Pinpoint the cell where the given text exists, returning its [X, Y] midpoint coordinate. 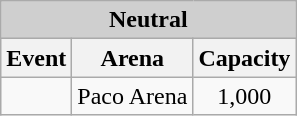
Paco Arena [132, 96]
1,000 [244, 96]
Event [36, 58]
Capacity [244, 58]
Arena [132, 58]
Neutral [148, 20]
